Find where the given text appears and provide that cell's center as [X, Y] coordinate. 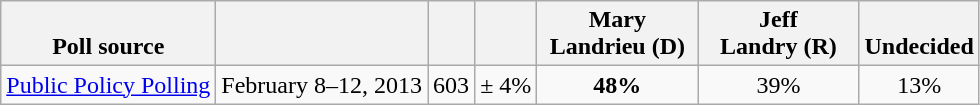
13% [919, 85]
603 [452, 85]
Undecided [919, 34]
48% [618, 85]
39% [778, 85]
MaryLandrieu (D) [618, 34]
JeffLandry (R) [778, 34]
Poll source [108, 34]
± 4% [506, 85]
Public Policy Polling [108, 85]
February 8–12, 2013 [322, 85]
